Extract the (x, y) coordinate from the center of the cell holding the provided text.  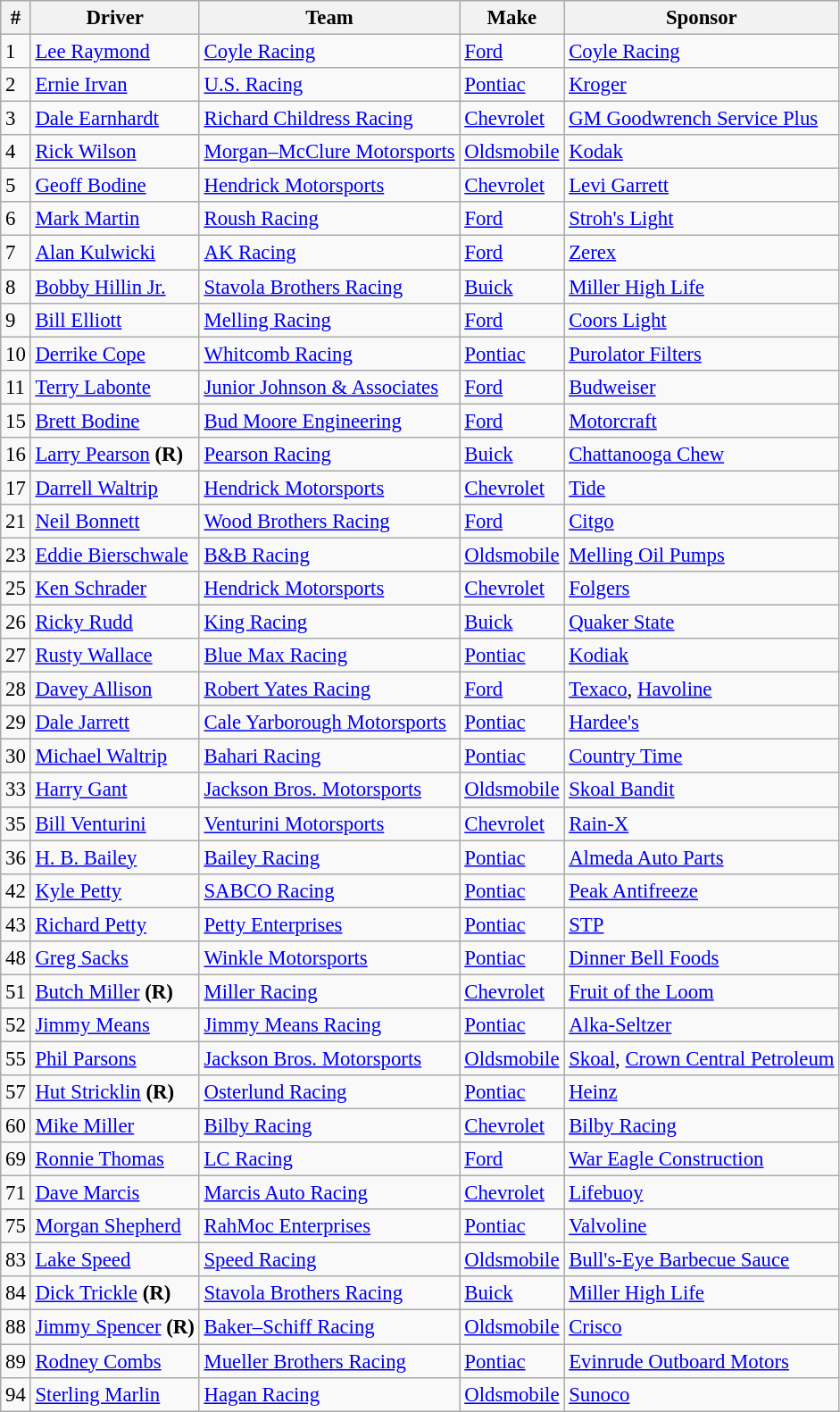
Bull's-Eye Barbecue Sauce (702, 1260)
Levi Garrett (702, 186)
Derrike Cope (114, 354)
Bill Elliott (114, 320)
30 (16, 756)
GM Goodwrench Service Plus (702, 119)
8 (16, 287)
Lee Raymond (114, 52)
11 (16, 387)
Ricky Rudd (114, 622)
Heinz (702, 1092)
Dale Earnhardt (114, 119)
Eddie Bierschwale (114, 555)
94 (16, 1394)
16 (16, 455)
Bud Moore Engineering (329, 421)
Country Time (702, 756)
Hagan Racing (329, 1394)
57 (16, 1092)
Robert Yates Racing (329, 689)
Lake Speed (114, 1260)
Dale Jarrett (114, 723)
RahMoc Enterprises (329, 1226)
Driver (114, 18)
36 (16, 857)
88 (16, 1327)
6 (16, 219)
51 (16, 991)
9 (16, 320)
Cale Yarborough Motorsports (329, 723)
Tide (702, 488)
Roush Racing (329, 219)
Melling Oil Pumps (702, 555)
89 (16, 1361)
Phil Parsons (114, 1058)
Melling Racing (329, 320)
Bahari Racing (329, 756)
Rodney Combs (114, 1361)
Fruit of the Loom (702, 991)
Kroger (702, 85)
Budweiser (702, 387)
Baker–Schiff Racing (329, 1327)
60 (16, 1126)
Dinner Bell Foods (702, 958)
55 (16, 1058)
Mark Martin (114, 219)
Rain-X (702, 823)
SABCO Racing (329, 890)
LC Racing (329, 1159)
Kodiak (702, 656)
1 (16, 52)
AK Racing (329, 253)
Larry Pearson (R) (114, 455)
Marcis Auto Racing (329, 1193)
Brett Bodine (114, 421)
Dave Marcis (114, 1193)
Mike Miller (114, 1126)
83 (16, 1260)
Bill Venturini (114, 823)
21 (16, 522)
28 (16, 689)
Winkle Motorsports (329, 958)
Geoff Bodine (114, 186)
Morgan Shepherd (114, 1226)
Rick Wilson (114, 152)
52 (16, 1025)
Rusty Wallace (114, 656)
Venturini Motorsports (329, 823)
4 (16, 152)
Motorcraft (702, 421)
84 (16, 1294)
42 (16, 890)
Texaco, Havoline (702, 689)
Stroh's Light (702, 219)
Make (512, 18)
Ernie Irvan (114, 85)
7 (16, 253)
26 (16, 622)
15 (16, 421)
10 (16, 354)
Lifebuoy (702, 1193)
King Racing (329, 622)
Jimmy Spencer (R) (114, 1327)
Peak Antifreeze (702, 890)
Sunoco (702, 1394)
Quaker State (702, 622)
3 (16, 119)
35 (16, 823)
Team (329, 18)
Folgers (702, 589)
43 (16, 924)
71 (16, 1193)
Valvoline (702, 1226)
Bobby Hillin Jr. (114, 287)
Skoal, Crown Central Petroleum (702, 1058)
Coors Light (702, 320)
Wood Brothers Racing (329, 522)
Jimmy Means (114, 1025)
Purolator Filters (702, 354)
H. B. Bailey (114, 857)
Richard Petty (114, 924)
Chattanooga Chew (702, 455)
Davey Allison (114, 689)
Jimmy Means Racing (329, 1025)
Ken Schrader (114, 589)
Mueller Brothers Racing (329, 1361)
Petty Enterprises (329, 924)
Darrell Waltrip (114, 488)
Alka-Seltzer (702, 1025)
Sterling Marlin (114, 1394)
17 (16, 488)
Richard Childress Racing (329, 119)
Terry Labonte (114, 387)
Blue Max Racing (329, 656)
75 (16, 1226)
48 (16, 958)
Almeda Auto Parts (702, 857)
Harry Gant (114, 790)
Speed Racing (329, 1260)
5 (16, 186)
Kodak (702, 152)
Michael Waltrip (114, 756)
Hardee's (702, 723)
Dick Trickle (R) (114, 1294)
Crisco (702, 1327)
Junior Johnson & Associates (329, 387)
War Eagle Construction (702, 1159)
Skoal Bandit (702, 790)
Greg Sacks (114, 958)
25 (16, 589)
U.S. Racing (329, 85)
33 (16, 790)
Ronnie Thomas (114, 1159)
Alan Kulwicki (114, 253)
Whitcomb Racing (329, 354)
Bailey Racing (329, 857)
23 (16, 555)
Kyle Petty (114, 890)
Morgan–McClure Motorsports (329, 152)
2 (16, 85)
# (16, 18)
Butch Miller (R) (114, 991)
29 (16, 723)
27 (16, 656)
Citgo (702, 522)
Miller Racing (329, 991)
Pearson Racing (329, 455)
Evinrude Outboard Motors (702, 1361)
STP (702, 924)
Hut Stricklin (R) (114, 1092)
69 (16, 1159)
B&B Racing (329, 555)
Osterlund Racing (329, 1092)
Neil Bonnett (114, 522)
Sponsor (702, 18)
Zerex (702, 253)
